Output the [X, Y] coordinate of the center of the cell containing the given text.  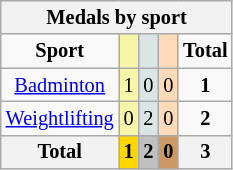
Sport [60, 51]
Badminton [60, 85]
Weightlifting [60, 118]
3 [205, 152]
Medals by sport [117, 17]
